Extract the (X, Y) coordinate from the center of the cell holding the provided text.  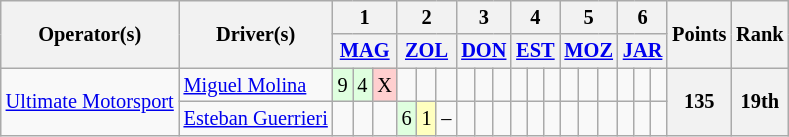
Rank (760, 34)
EST (535, 51)
Points (699, 34)
2 (427, 17)
Esteban Guerrieri (256, 118)
Miguel Molina (256, 85)
MOZ (589, 51)
X (384, 85)
9 (343, 85)
DON (484, 51)
Ultimate Motorsport (90, 102)
19th (760, 102)
Driver(s) (256, 34)
Operator(s) (90, 34)
– (446, 118)
JAR (642, 51)
MAG (365, 51)
135 (699, 102)
ZOL (427, 51)
5 (589, 17)
3 (484, 17)
